Locate the cell with the specified text and output its [x, y] center coordinate. 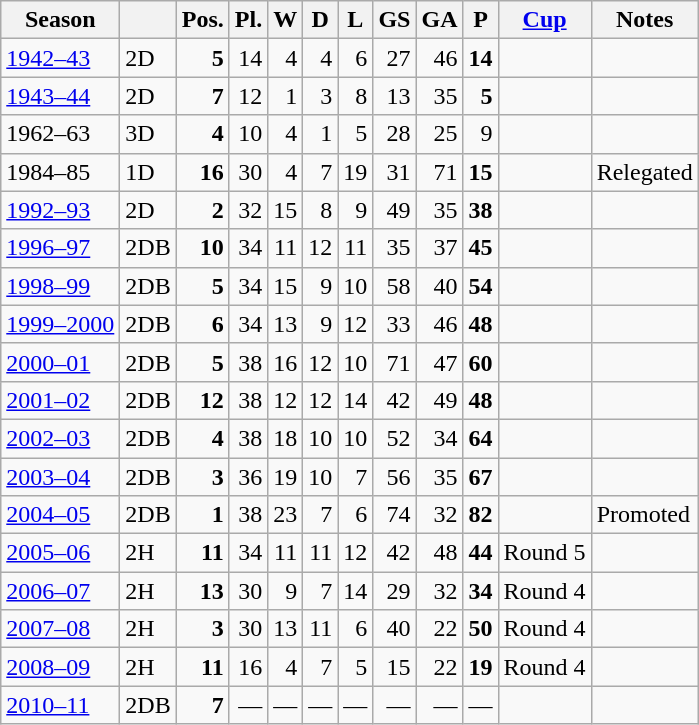
2006–07 [60, 591]
2002–03 [60, 438]
74 [394, 515]
2000–01 [60, 362]
1992–93 [60, 210]
44 [480, 553]
1942–43 [60, 58]
33 [394, 324]
18 [286, 438]
Season [60, 20]
2010–11 [60, 705]
Relegated [644, 172]
3D [148, 134]
50 [480, 629]
2 [202, 210]
P [480, 20]
W [286, 20]
1998–99 [60, 286]
29 [394, 591]
52 [394, 438]
GS [394, 20]
60 [480, 362]
25 [440, 134]
67 [480, 477]
2001–02 [60, 400]
45 [480, 248]
2003–04 [60, 477]
1D [148, 172]
2007–08 [60, 629]
36 [248, 477]
23 [286, 515]
1984–85 [60, 172]
Notes [644, 20]
GA [440, 20]
2008–09 [60, 667]
Pl. [248, 20]
28 [394, 134]
1943–44 [60, 96]
58 [394, 286]
2004–05 [60, 515]
82 [480, 515]
37 [440, 248]
54 [480, 286]
Pos. [202, 20]
64 [480, 438]
56 [394, 477]
Round 5 [544, 553]
31 [394, 172]
L [356, 20]
1996–97 [60, 248]
1999–2000 [60, 324]
Cup [544, 20]
Promoted [644, 515]
2005–06 [60, 553]
D [320, 20]
27 [394, 58]
47 [440, 362]
1962–63 [60, 134]
